Return [x, y] of the center of cell containing provided text 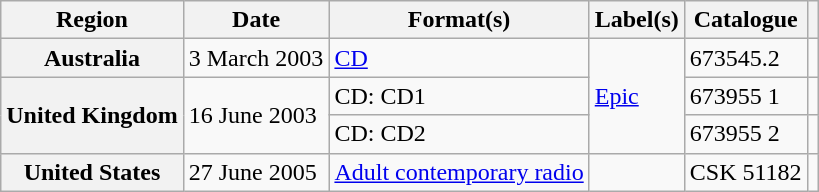
673955 2 [746, 134]
Epic [636, 96]
CSK 51182 [746, 172]
Adult contemporary radio [459, 172]
673545.2 [746, 58]
United Kingdom [92, 115]
CD: CD1 [459, 96]
16 June 2003 [256, 115]
673955 1 [746, 96]
CD [459, 58]
United States [92, 172]
Region [92, 20]
CD: CD2 [459, 134]
Australia [92, 58]
Label(s) [636, 20]
Format(s) [459, 20]
3 March 2003 [256, 58]
Date [256, 20]
Catalogue [746, 20]
27 June 2005 [256, 172]
